For the text-containing cell, return its midpoint in (X, Y) coordinate format. 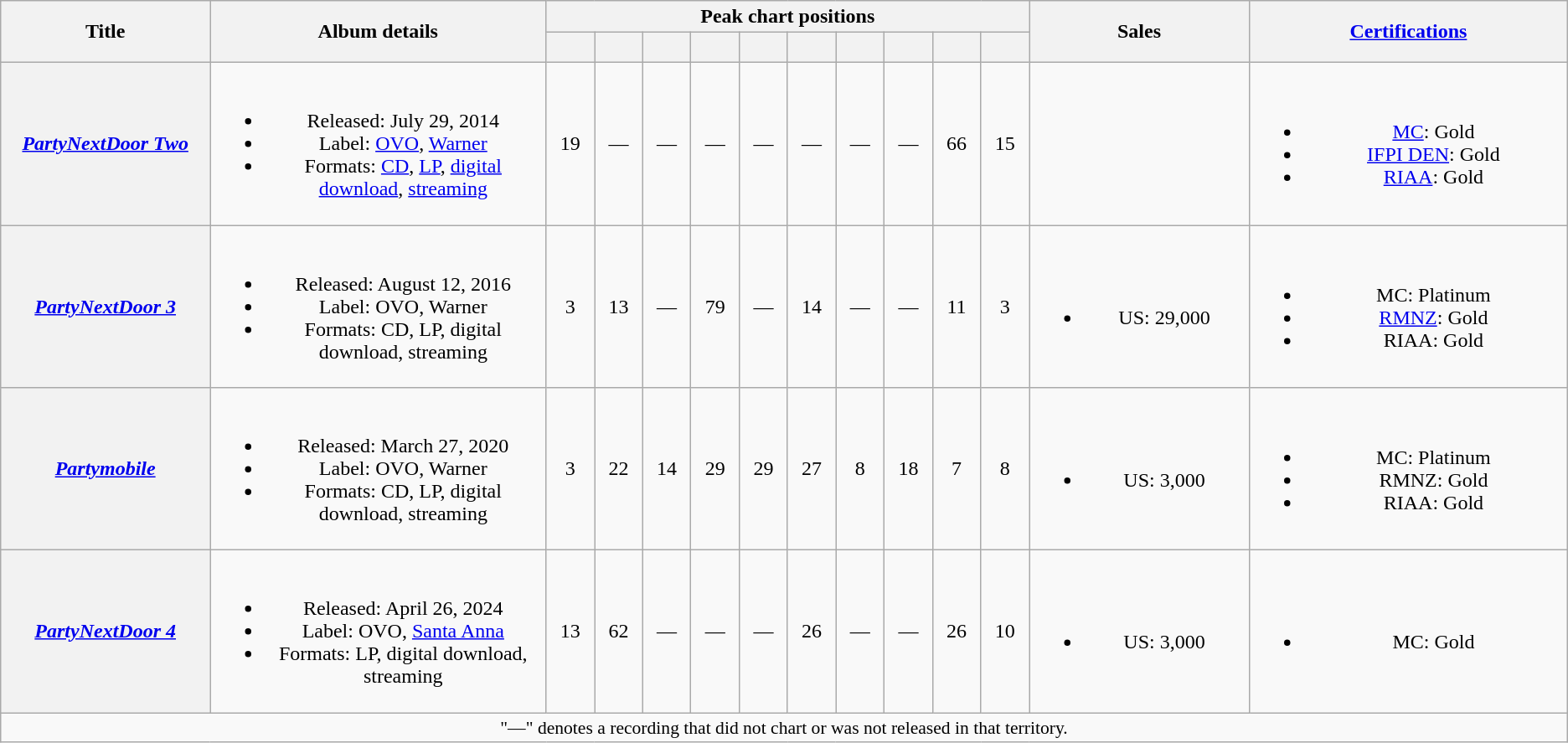
Released: March 27, 2020Label: OVO, WarnerFormats: CD, LP, digital download, streaming (379, 469)
Album details (379, 32)
Certifications (1409, 32)
MC: GoldIFPI DEN: GoldRIAA: Gold (1409, 143)
Title (106, 32)
10 (1005, 632)
MC: Gold (1409, 632)
27 (812, 469)
"—" denotes a recording that did not chart or was not released in that territory. (784, 728)
66 (957, 143)
15 (1005, 143)
US: 29,000 (1139, 306)
22 (619, 469)
11 (957, 306)
Released: July 29, 2014Label: OVO, WarnerFormats: CD, LP, digital download, streaming (379, 143)
PartyNextDoor 4 (106, 632)
PartyNextDoor 3 (106, 306)
62 (619, 632)
18 (909, 469)
7 (957, 469)
19 (570, 143)
Released: August 12, 2016Label: OVO, WarnerFormats: CD, LP, digital download, streaming (379, 306)
Sales (1139, 32)
PartyNextDoor Two (106, 143)
Partymobile (106, 469)
Peak chart positions (787, 17)
79 (715, 306)
Released: April 26, 2024Label: OVO, Santa AnnaFormats: LP, digital download, streaming (379, 632)
